Detect which cell encompasses the target text, then output its (X, Y) center coordinate. 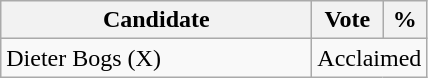
Candidate (156, 20)
% (405, 20)
Vote (348, 20)
Dieter Bogs (X) (156, 58)
Acclaimed (370, 58)
